For the text-containing cell, return its midpoint in [X, Y] coordinate format. 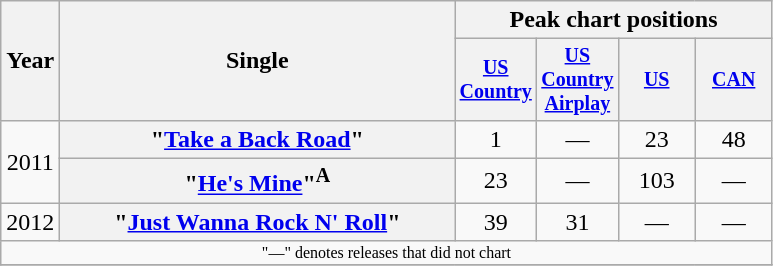
US Country Airplay [578, 80]
Single [258, 61]
Year [30, 61]
48 [734, 139]
CAN [734, 80]
US Country [496, 80]
"Take a Back Road" [258, 139]
US [656, 80]
39 [496, 222]
2011 [30, 162]
Peak chart positions [614, 20]
2012 [30, 222]
31 [578, 222]
"—" denotes releases that did not chart [386, 253]
103 [656, 180]
"He's Mine"A [258, 180]
1 [496, 139]
"Just Wanna Rock N' Roll" [258, 222]
